Identify which cell holds the provided text, then report its (X, Y) central coordinate. 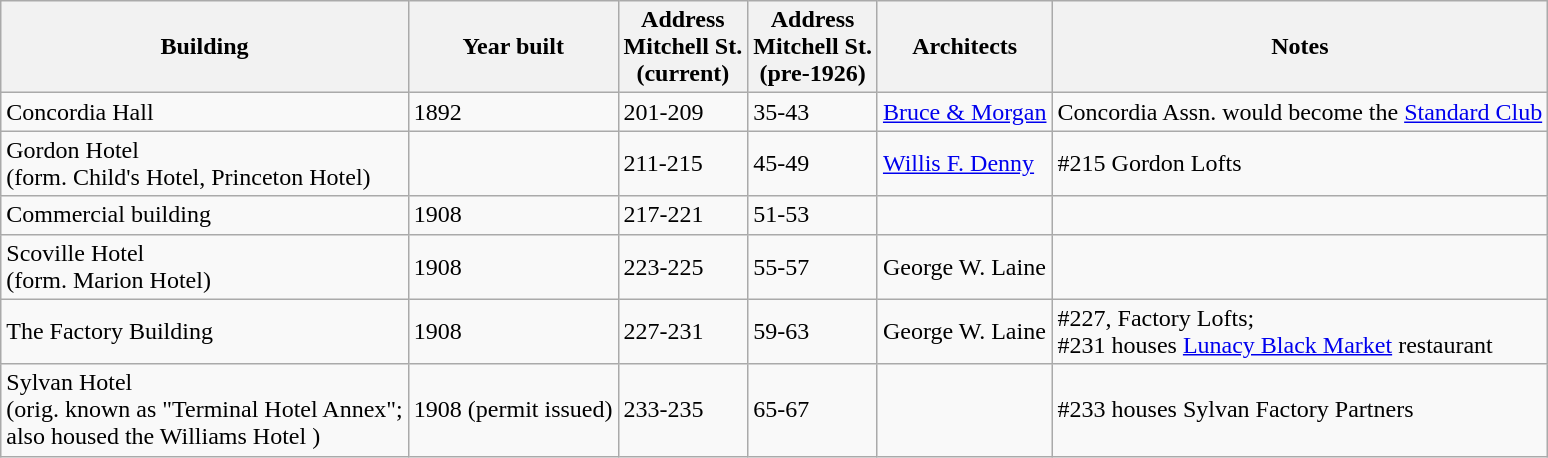
233-235 (683, 410)
Commercial building (205, 215)
227-231 (683, 332)
Bruce & Morgan (964, 112)
Notes (1300, 47)
223-225 (683, 266)
45-49 (813, 164)
AddressMitchell St.(pre-1926) (813, 47)
#227, Factory Lofts;#231 houses Lunacy Black Market restaurant (1300, 332)
AddressMitchell St.(current) (683, 47)
Sylvan Hotel(orig. known as "Terminal Hotel Annex";also housed the Williams Hotel ) (205, 410)
Scoville Hotel(form. Marion Hotel) (205, 266)
Gordon Hotel(form. Child's Hotel, Princeton Hotel) (205, 164)
51-53 (813, 215)
201-209 (683, 112)
Willis F. Denny (964, 164)
Building (205, 47)
65-67 (813, 410)
59-63 (813, 332)
1892 (513, 112)
Architects (964, 47)
Year built (513, 47)
The Factory Building (205, 332)
211-215 (683, 164)
1908 (permit issued) (513, 410)
55-57 (813, 266)
#233 houses Sylvan Factory Partners (1300, 410)
217-221 (683, 215)
#215 Gordon Lofts (1300, 164)
35-43 (813, 112)
Concordia Hall (205, 112)
Concordia Assn. would become the Standard Club (1300, 112)
